Find where the given text appears and provide that cell's center as [x, y] coordinate. 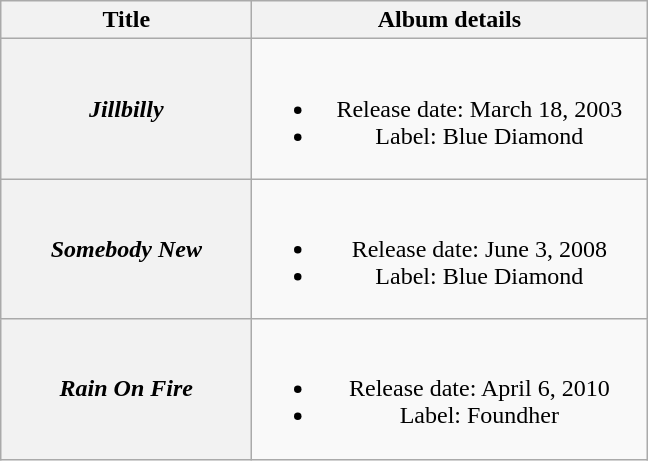
Album details [450, 20]
Release date: April 6, 2010Label: Foundher [450, 389]
Title [126, 20]
Somebody New [126, 249]
Release date: March 18, 2003Label: Blue Diamond [450, 109]
Jillbilly [126, 109]
Rain On Fire [126, 389]
Release date: June 3, 2008Label: Blue Diamond [450, 249]
